Identify which cell holds the provided text, then report its [x, y] central coordinate. 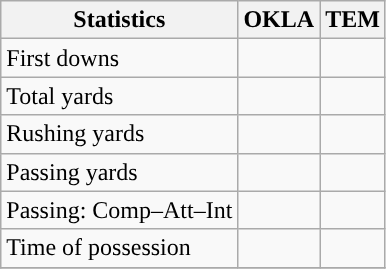
Total yards [120, 96]
TEM [353, 20]
Passing: Comp–Att–Int [120, 210]
Passing yards [120, 172]
Time of possession [120, 248]
OKLA [279, 20]
First downs [120, 58]
Rushing yards [120, 134]
Statistics [120, 20]
